Find where the given text appears and provide that cell's center as [X, Y] coordinate. 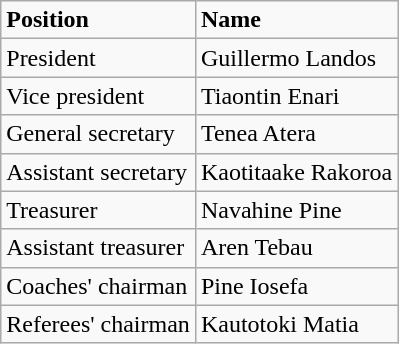
Kautotoki Matia [296, 324]
President [98, 58]
Aren Tebau [296, 248]
Coaches' chairman [98, 286]
Vice president [98, 96]
Navahine Pine [296, 210]
Assistant treasurer [98, 248]
Referees' chairman [98, 324]
Assistant secretary [98, 172]
Position [98, 20]
General secretary [98, 134]
Pine Iosefa [296, 286]
Name [296, 20]
Tenea Atera [296, 134]
Guillermo Landos [296, 58]
Treasurer [98, 210]
Tiaontin Enari [296, 96]
Kaotitaake Rakoroa [296, 172]
